Provide the (x, y) coordinate of the cell's center where the given text is located.  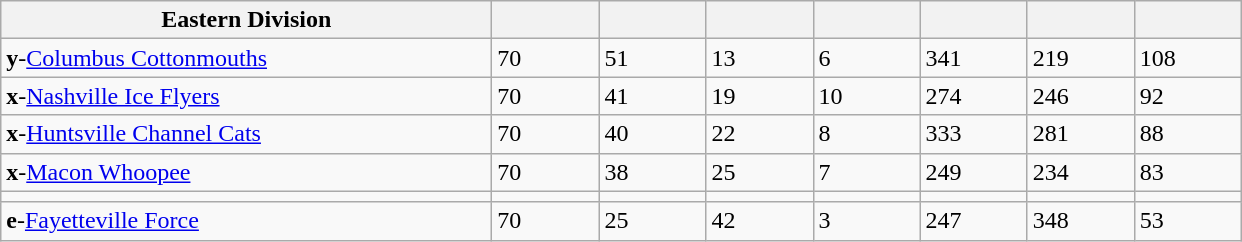
22 (760, 134)
88 (1188, 134)
7 (866, 172)
19 (760, 96)
38 (652, 172)
219 (1080, 58)
10 (866, 96)
83 (1188, 172)
8 (866, 134)
3 (866, 221)
x-Huntsville Channel Cats (246, 134)
x-Macon Whoopee (246, 172)
234 (1080, 172)
51 (652, 58)
40 (652, 134)
333 (974, 134)
348 (1080, 221)
6 (866, 58)
x-Nashville Ice Flyers (246, 96)
13 (760, 58)
108 (1188, 58)
281 (1080, 134)
247 (974, 221)
41 (652, 96)
341 (974, 58)
42 (760, 221)
Eastern Division (246, 20)
e-Fayetteville Force (246, 221)
249 (974, 172)
y-Columbus Cottonmouths (246, 58)
274 (974, 96)
246 (1080, 96)
92 (1188, 96)
53 (1188, 221)
